Detect which cell encompasses the target text, then output its (X, Y) center coordinate. 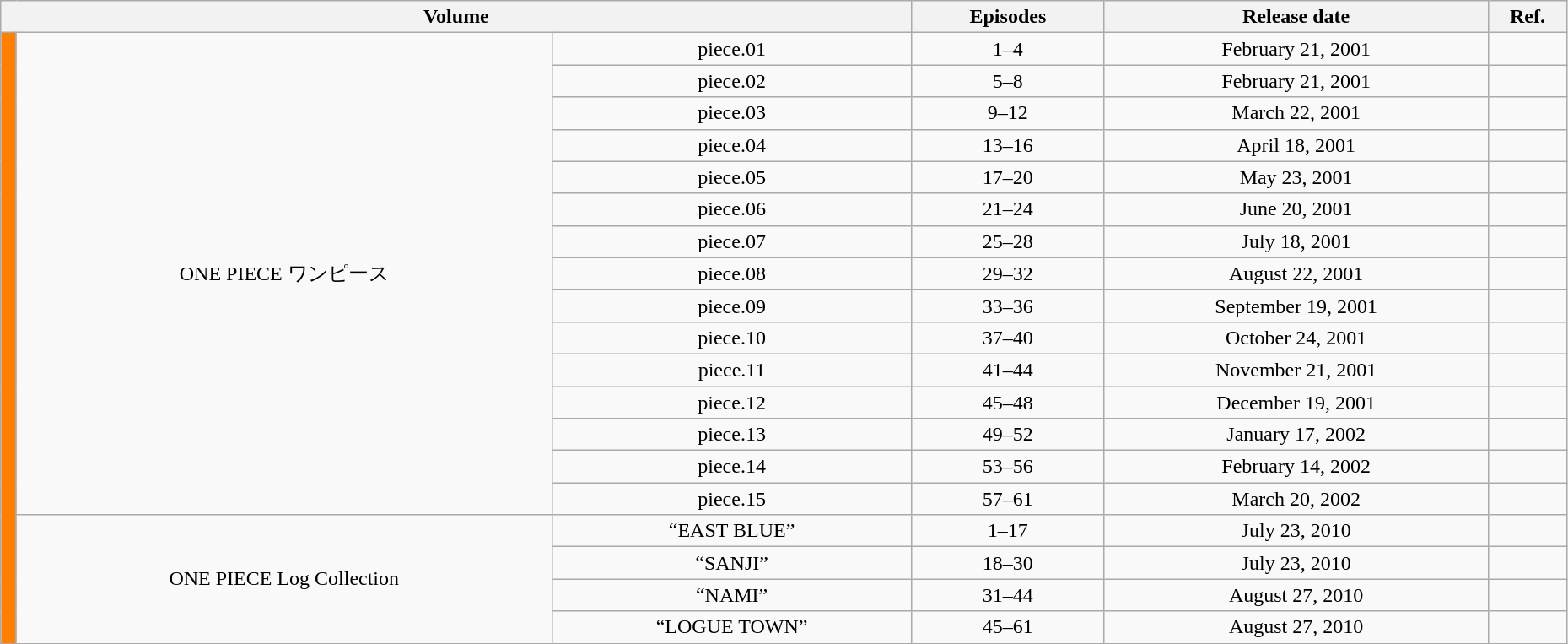
piece.05 (732, 177)
“LOGUE TOWN” (732, 627)
piece.12 (732, 403)
37–40 (1008, 338)
piece.13 (732, 435)
9–12 (1008, 113)
25–28 (1008, 241)
“EAST BLUE” (732, 531)
April 18, 2001 (1296, 145)
45–48 (1008, 403)
piece.04 (732, 145)
45–61 (1008, 627)
September 19, 2001 (1296, 306)
March 22, 2001 (1296, 113)
49–52 (1008, 435)
January 17, 2002 (1296, 435)
piece.03 (732, 113)
“SANJI” (732, 563)
21–24 (1008, 209)
December 19, 2001 (1296, 403)
May 23, 2001 (1296, 177)
1–17 (1008, 531)
August 22, 2001 (1296, 273)
17–20 (1008, 177)
13–16 (1008, 145)
June 20, 2001 (1296, 209)
18–30 (1008, 563)
October 24, 2001 (1296, 338)
5–8 (1008, 81)
ONE PIECE ワンピース (283, 273)
“NAMI” (732, 595)
March 20, 2002 (1296, 499)
February 14, 2002 (1296, 467)
29–32 (1008, 273)
Episodes (1008, 17)
41–44 (1008, 370)
piece.07 (732, 241)
piece.06 (732, 209)
33–36 (1008, 306)
ONE PIECE Log Collection (283, 579)
1–4 (1008, 49)
November 21, 2001 (1296, 370)
57–61 (1008, 499)
piece.01 (732, 49)
piece.15 (732, 499)
July 18, 2001 (1296, 241)
piece.14 (732, 467)
piece.08 (732, 273)
piece.10 (732, 338)
Ref. (1528, 17)
Release date (1296, 17)
Volume (456, 17)
31–44 (1008, 595)
piece.02 (732, 81)
53–56 (1008, 467)
piece.11 (732, 370)
piece.09 (732, 306)
